Scan for the cell matching the given text and deliver its (X, Y) coordinate at center. 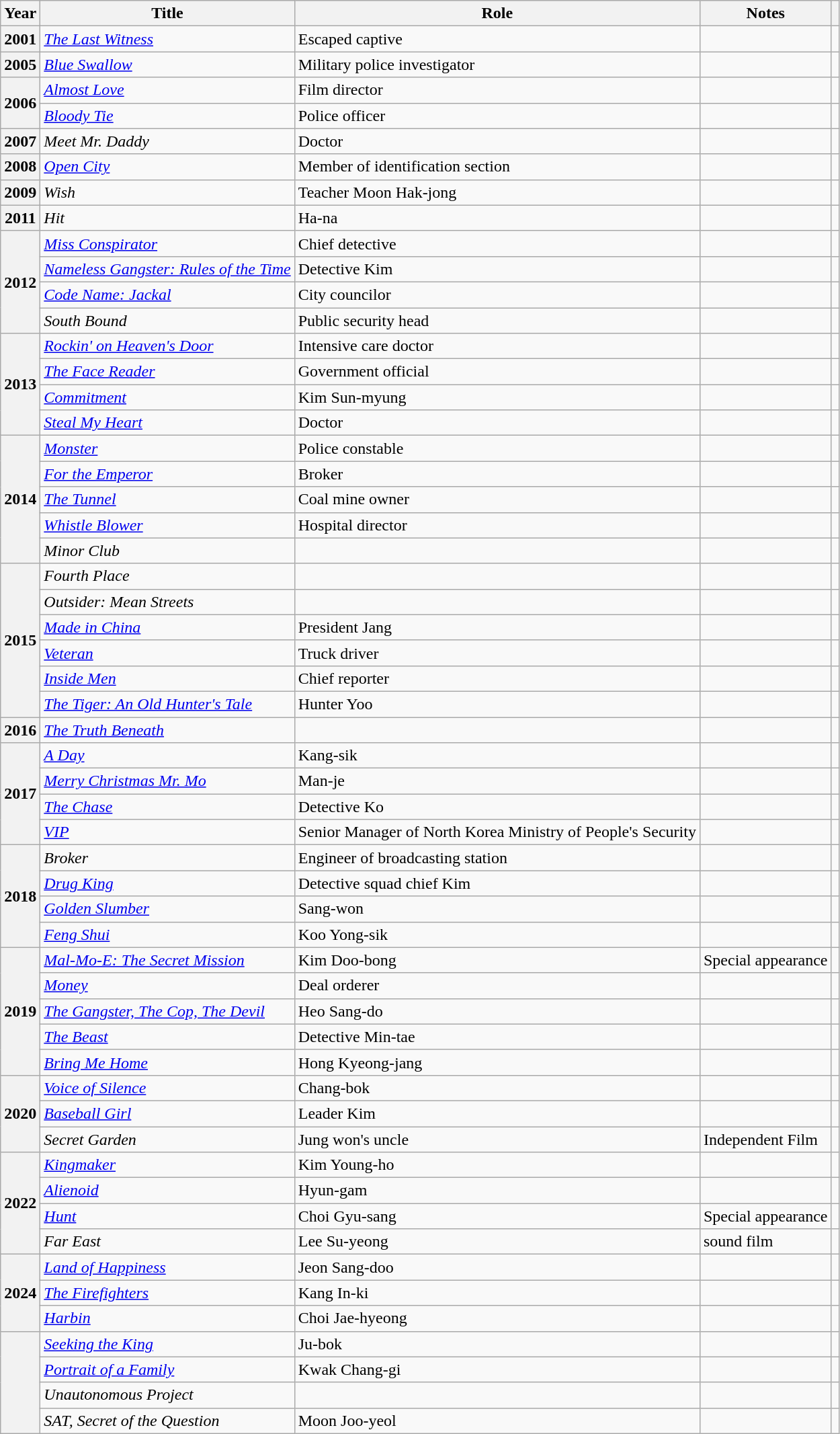
The Last Witness (167, 39)
Government official (497, 372)
Kim Young-ho (497, 1165)
President Jang (497, 627)
Deal orderer (497, 986)
2006 (20, 103)
VIP (167, 832)
Alienoid (167, 1191)
Hospital director (497, 525)
2018 (20, 896)
Choi Jae-hyeong (497, 1318)
Bring Me Home (167, 1062)
Detective squad chief Kim (497, 883)
Hunter Yoo (497, 704)
2019 (20, 1011)
Teacher Moon Hak-jong (497, 192)
Leader Kim (497, 1113)
Title (167, 13)
Jung won's uncle (497, 1140)
Unautonomous Project (167, 1395)
Notes (765, 13)
2020 (20, 1113)
Minor Club (167, 551)
Open City (167, 167)
Far East (167, 1242)
Commitment (167, 397)
2016 (20, 729)
Veteran (167, 653)
Wish (167, 192)
Hunt (167, 1216)
The Firefighters (167, 1293)
Outsider: Mean Streets (167, 602)
Baseball Girl (167, 1113)
Man-je (497, 781)
2012 (20, 282)
2009 (20, 192)
Money (167, 986)
Voice of Silence (167, 1088)
Code Name: Jackal (167, 294)
Coal mine owner (497, 500)
Meet Mr. Daddy (167, 141)
City councilor (497, 294)
Role (497, 13)
2011 (20, 218)
Military police investigator (497, 65)
2001 (20, 39)
2022 (20, 1203)
Independent Film (765, 1140)
Police constable (497, 448)
The Chase (167, 807)
Ju-bok (497, 1344)
Kingmaker (167, 1165)
Feng Shui (167, 934)
Made in China (167, 627)
Whistle Blower (167, 525)
2015 (20, 640)
A Day (167, 756)
The Face Reader (167, 372)
Kang In-ki (497, 1293)
2013 (20, 385)
Senior Manager of North Korea Ministry of People's Security (497, 832)
2005 (20, 65)
Moon Joo-yeol (497, 1421)
Police officer (497, 116)
Steal My Heart (167, 423)
sound film (765, 1242)
Kim Doo-bong (497, 960)
The Gangster, The Cop, The Devil (167, 1011)
Chang-bok (497, 1088)
2008 (20, 167)
Hyun-gam (497, 1191)
The Tiger: An Old Hunter's Tale (167, 704)
Sang-won (497, 909)
Film director (497, 90)
Member of identification section (497, 167)
Fourth Place (167, 576)
Engineer of broadcasting station (497, 858)
Hong Kyeong-jang (497, 1062)
Kim Sun-myung (497, 397)
Jeon Sang-doo (497, 1267)
Almost Love (167, 90)
Merry Christmas Mr. Mo (167, 781)
2014 (20, 500)
Kang-sik (497, 756)
Detective Min-tae (497, 1037)
Escaped captive (497, 39)
Intensive care doctor (497, 346)
Land of Happiness (167, 1267)
Detective Kim (497, 269)
Nameless Gangster: Rules of the Time (167, 269)
Chief detective (497, 243)
Kwak Chang-gi (497, 1369)
Chief reporter (497, 678)
SAT, Secret of the Question (167, 1421)
Bloody Tie (167, 116)
For the Emperor (167, 474)
2017 (20, 794)
Koo Yong-sik (497, 934)
Mal-Mo-E: The Secret Mission (167, 960)
Truck driver (497, 653)
Harbin (167, 1318)
Drug King (167, 883)
Inside Men (167, 678)
2024 (20, 1293)
Choi Gyu-sang (497, 1216)
Golden Slumber (167, 909)
Heo Sang-do (497, 1011)
South Bound (167, 321)
Rockin' on Heaven's Door (167, 346)
Portrait of a Family (167, 1369)
2007 (20, 141)
The Truth Beneath (167, 729)
Seeking the King (167, 1344)
Secret Garden (167, 1140)
Lee Su-yeong (497, 1242)
Year (20, 13)
Blue Swallow (167, 65)
Public security head (497, 321)
The Tunnel (167, 500)
Miss Conspirator (167, 243)
Detective Ko (497, 807)
Hit (167, 218)
Monster (167, 448)
The Beast (167, 1037)
Ha-na (497, 218)
